Scan for the cell matching the given text and deliver its [X, Y] coordinate at center. 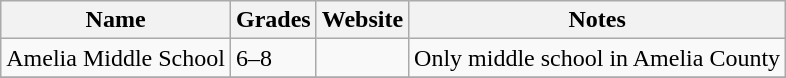
Amelia Middle School [116, 58]
Website [362, 20]
Only middle school in Amelia County [598, 58]
6–8 [273, 58]
Grades [273, 20]
Name [116, 20]
Notes [598, 20]
